Locate the cell with the specified text and output its (X, Y) center coordinate. 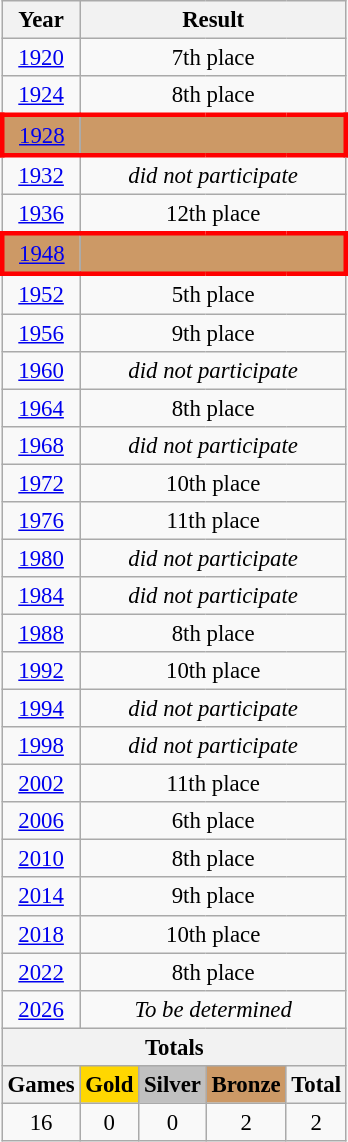
Games (41, 1085)
1992 (41, 671)
1984 (41, 596)
To be determined (213, 1009)
1998 (41, 746)
1936 (41, 214)
1932 (41, 176)
2026 (41, 1009)
1994 (41, 709)
1972 (41, 483)
2010 (41, 859)
16 (41, 1122)
1956 (41, 333)
2002 (41, 784)
1988 (41, 633)
Silver (173, 1085)
1964 (41, 408)
7th place (213, 58)
Totals (174, 1047)
2022 (41, 972)
5th place (213, 294)
Bronze (246, 1085)
1980 (41, 558)
6th place (213, 821)
2018 (41, 934)
1960 (41, 370)
1924 (41, 96)
1928 (41, 136)
12th place (213, 214)
1968 (41, 445)
Result (213, 20)
Total (316, 1085)
2006 (41, 821)
1948 (41, 254)
1976 (41, 521)
1952 (41, 294)
2014 (41, 897)
Gold (110, 1085)
Year (41, 20)
1920 (41, 58)
